Return the (x, y) coordinate for the center point of the cell that contains the specified text.  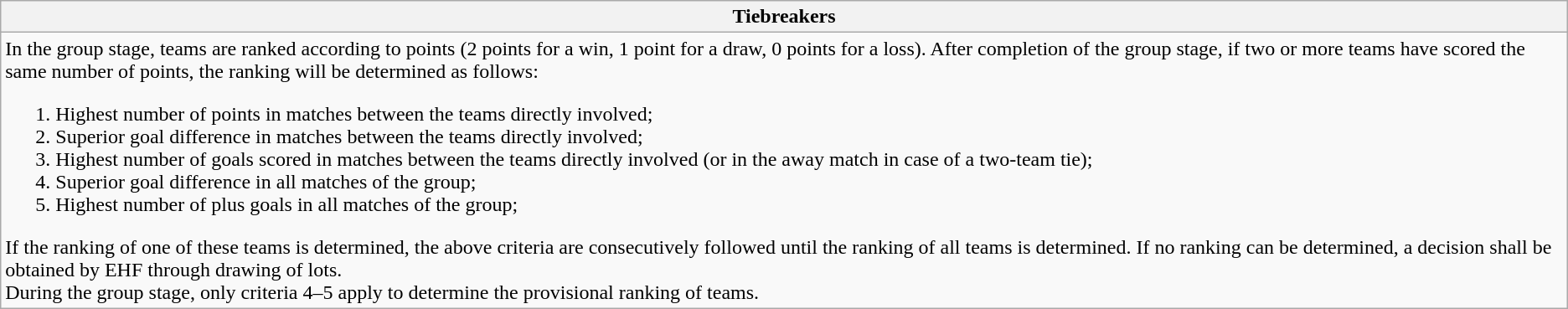
Tiebreakers (784, 17)
